For the text-containing cell, return its midpoint in [X, Y] coordinate format. 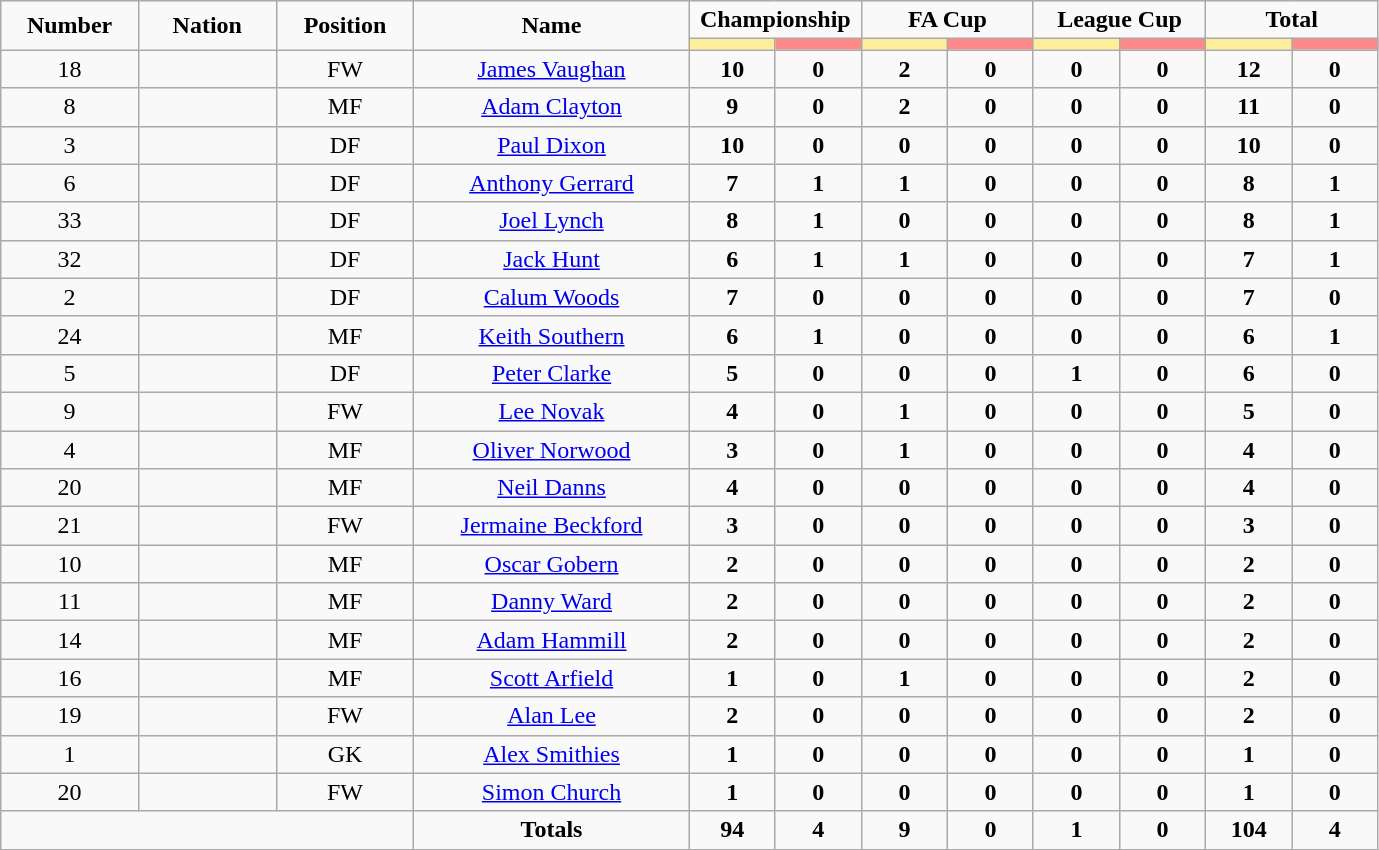
Peter Clarke [552, 373]
Calum Woods [552, 297]
14 [70, 640]
94 [732, 830]
Scott Arfield [552, 678]
Number [70, 26]
Danny Ward [552, 602]
18 [70, 69]
Nation [207, 26]
12 [1249, 69]
24 [70, 335]
Keith Southern [552, 335]
Championship [775, 20]
Oscar Gobern [552, 564]
Adam Clayton [552, 107]
Jermaine Beckford [552, 526]
James Vaughan [552, 69]
GK [345, 754]
Simon Church [552, 792]
16 [70, 678]
Alan Lee [552, 716]
Totals [552, 830]
Lee Novak [552, 411]
Neil Danns [552, 488]
Jack Hunt [552, 259]
FA Cup [947, 20]
Alex Smithies [552, 754]
19 [70, 716]
21 [70, 526]
32 [70, 259]
Joel Lynch [552, 221]
Oliver Norwood [552, 449]
Anthony Gerrard [552, 183]
104 [1249, 830]
League Cup [1119, 20]
Position [345, 26]
33 [70, 221]
Paul Dixon [552, 145]
Total [1292, 20]
Adam Hammill [552, 640]
Name [552, 26]
